Capture the cell that displays the provided text and extract its (X, Y) central coordinate. 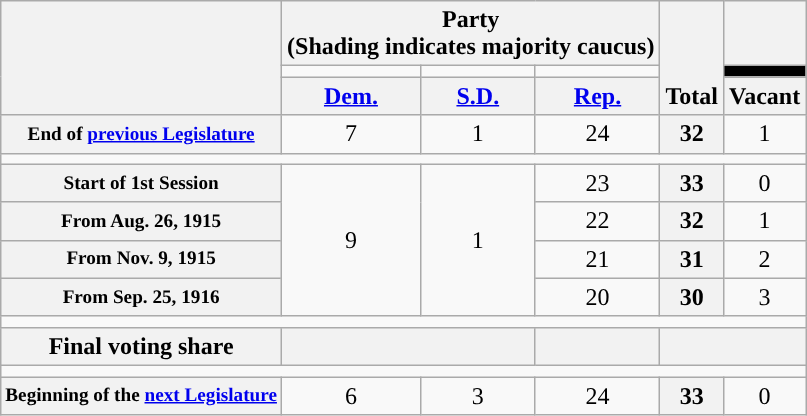
Dem. (352, 96)
22 (598, 221)
20 (598, 297)
Beginning of the next Legislature (142, 395)
Total (692, 58)
30 (692, 297)
End of previous Legislature (142, 134)
2 (764, 259)
9 (352, 240)
7 (352, 134)
21 (598, 259)
Party (Shading indicates majority caucus) (471, 34)
6 (352, 395)
Vacant (764, 96)
S.D. (478, 96)
Final voting share (142, 346)
From Aug. 26, 1915 (142, 221)
From Sep. 25, 1916 (142, 297)
23 (598, 183)
From Nov. 9, 1915 (142, 259)
Rep. (598, 96)
31 (692, 259)
Start of 1st Session (142, 183)
